Determine the [x, y] coordinate at the center of the cell enclosing the given text.  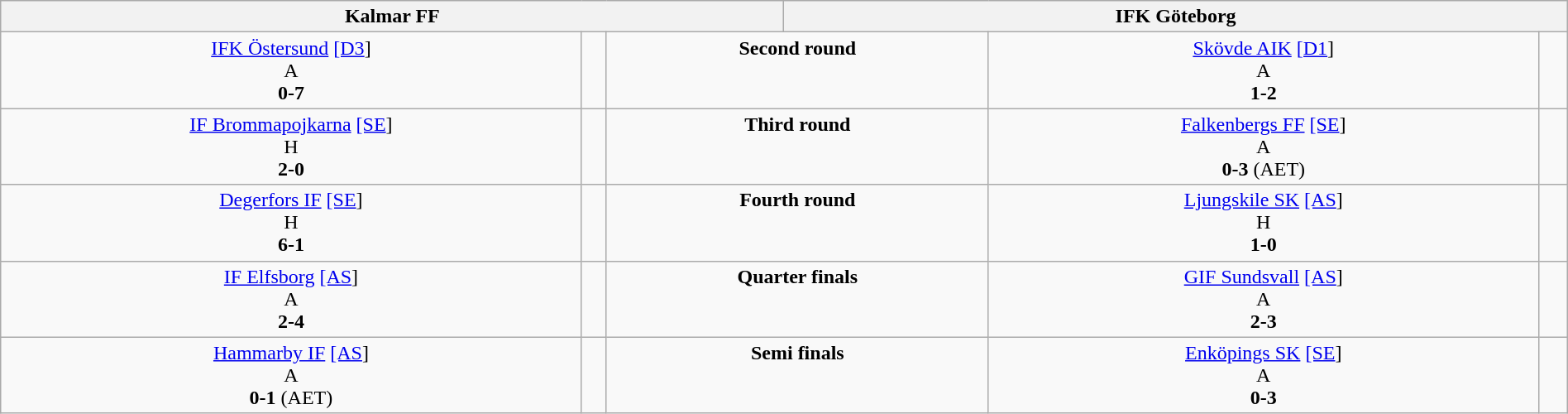
Second round [797, 70]
IFK Östersund [D3]A0-7 [291, 70]
IF Elfsborg [AS]A2-4 [291, 299]
Enköpings SK [SE]A0-3 [1264, 375]
Quarter finals [797, 299]
GIF Sundsvall [AS]A2-3 [1264, 299]
IFK Göteborg [1176, 17]
Degerfors IF [SE]H6-1 [291, 223]
Falkenbergs FF [SE]A0-3 (AET) [1264, 147]
Fourth round [797, 223]
Ljungskile SK [AS]H1-0 [1264, 223]
Kalmar FF [392, 17]
Hammarby IF [AS]A0-1 (AET) [291, 375]
IF Brommapojkarna [SE]H2-0 [291, 147]
Semi finals [797, 375]
Skövde AIK [D1]A1-2 [1264, 70]
Third round [797, 147]
